Determine the (X, Y) coordinate at the center of the cell enclosing the given text.  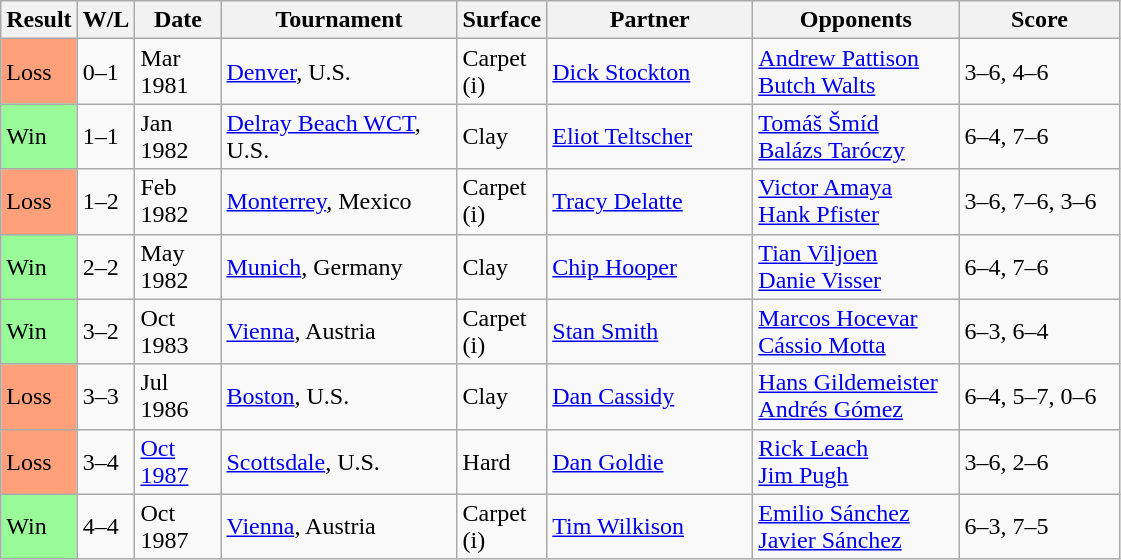
Munich, Germany (339, 266)
Victor Amaya Hank Pfister (856, 202)
Feb 1982 (178, 202)
3–3 (106, 396)
Dan Cassidy (650, 396)
Delray Beach WCT, U.S. (339, 136)
Tomáš Šmíd Balázs Taróczy (856, 136)
Tian Viljoen Danie Visser (856, 266)
3–6, 4–6 (1040, 72)
6–4, 5–7, 0–6 (1040, 396)
Dick Stockton (650, 72)
Tracy Delatte (650, 202)
3–6, 2–6 (1040, 462)
Boston, U.S. (339, 396)
Jan 1982 (178, 136)
Opponents (856, 20)
Mar 1981 (178, 72)
6–3, 6–4 (1040, 332)
Emilio Sánchez Javier Sánchez (856, 526)
Hard (502, 462)
2–2 (106, 266)
Denver, U.S. (339, 72)
Stan Smith (650, 332)
Score (1040, 20)
Date (178, 20)
3–4 (106, 462)
Dan Goldie (650, 462)
Rick Leach Jim Pugh (856, 462)
Eliot Teltscher (650, 136)
0–1 (106, 72)
Monterrey, Mexico (339, 202)
W/L (106, 20)
Partner (650, 20)
Scottsdale, U.S. (339, 462)
1–2 (106, 202)
Tim Wilkison (650, 526)
Andrew Pattison Butch Walts (856, 72)
Tournament (339, 20)
6–3, 7–5 (1040, 526)
4–4 (106, 526)
Oct 1983 (178, 332)
Result (39, 20)
Chip Hooper (650, 266)
3–2 (106, 332)
Hans Gildemeister Andrés Gómez (856, 396)
May 1982 (178, 266)
3–6, 7–6, 3–6 (1040, 202)
Marcos Hocevar Cássio Motta (856, 332)
Jul 1986 (178, 396)
Surface (502, 20)
1–1 (106, 136)
